Search for the cell housing the specified text and yield its [x, y] center coordinate. 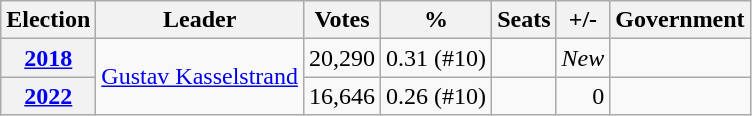
Government [680, 20]
16,646 [342, 96]
Seats [524, 20]
Votes [342, 20]
20,290 [342, 58]
New [583, 58]
0.31 (#10) [436, 58]
0.26 (#10) [436, 96]
2022 [48, 96]
Gustav Kasselstrand [200, 77]
+/- [583, 20]
Election [48, 20]
Leader [200, 20]
% [436, 20]
0 [583, 96]
2018 [48, 58]
